Capture the cell that displays the provided text and extract its [x, y] central coordinate. 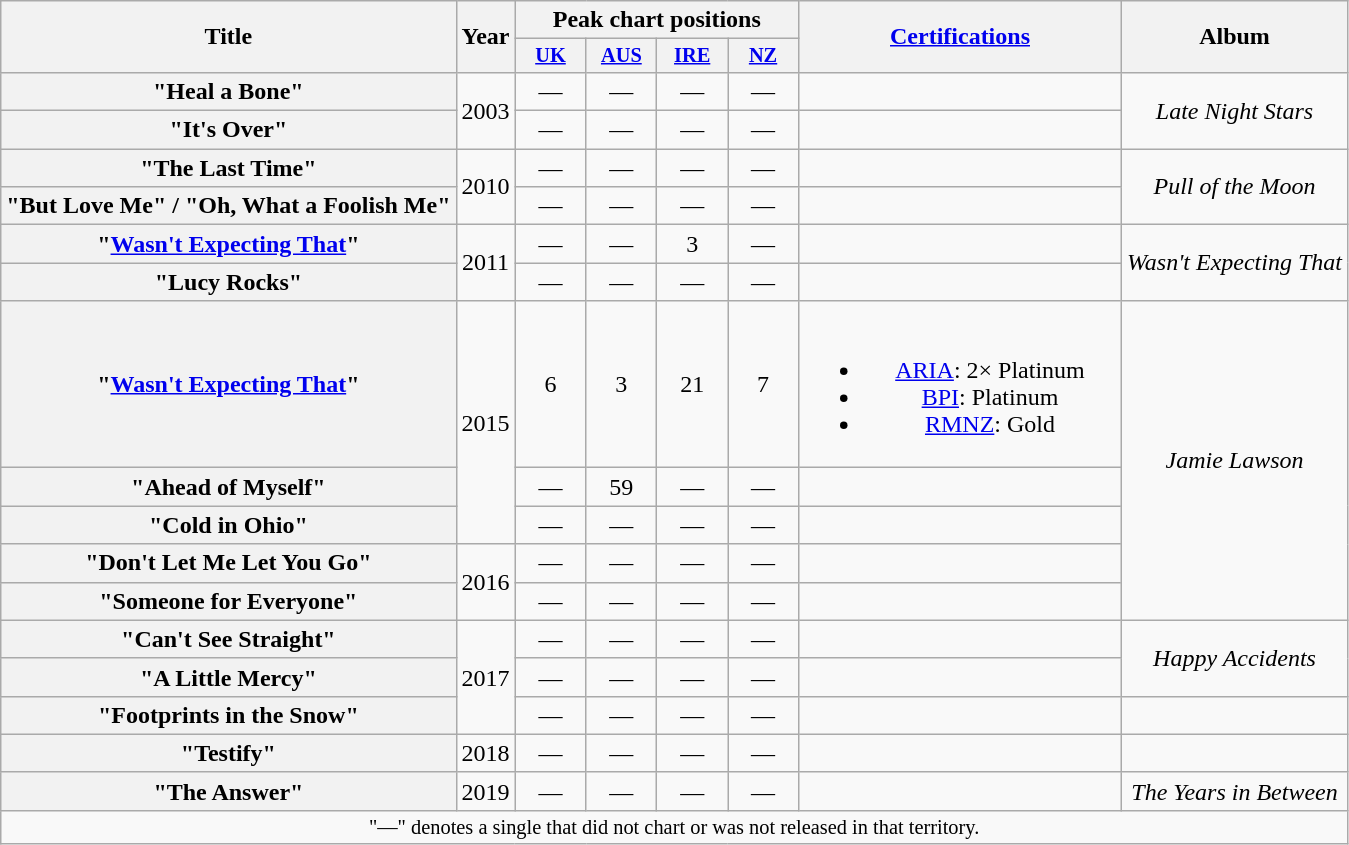
"Footprints in the Snow" [228, 715]
Happy Accidents [1235, 658]
6 [550, 384]
Pull of the Moon [1235, 187]
2010 [486, 187]
2018 [486, 753]
The Years in Between [1235, 791]
Late Night Stars [1235, 110]
Year [486, 37]
"The Last Time" [228, 168]
2011 [486, 263]
"Testify" [228, 753]
"Don't Let Me Let You Go" [228, 563]
Jamie Lawson [1235, 460]
UK [550, 56]
Wasn't Expecting That [1235, 263]
59 [622, 487]
"Cold in Ohio" [228, 525]
2015 [486, 422]
"The Answer" [228, 791]
21 [692, 384]
IRE [692, 56]
7 [764, 384]
"Someone for Everyone" [228, 601]
"Ahead of Myself" [228, 487]
ARIA: 2× PlatinumBPI: PlatinumRMNZ: Gold [960, 384]
2017 [486, 677]
Peak chart positions [656, 20]
2019 [486, 791]
Album [1235, 37]
AUS [622, 56]
"Heal a Bone" [228, 91]
"A Little Mercy" [228, 677]
Certifications [960, 37]
Title [228, 37]
"—" denotes a single that did not chart or was not released in that territory. [674, 827]
2016 [486, 582]
"Can't See Straight" [228, 639]
2003 [486, 110]
"Lucy Rocks" [228, 282]
NZ [764, 56]
"But Love Me" / "Oh, What a Foolish Me" [228, 206]
"It's Over" [228, 130]
